Determine the [X, Y] coordinate at the center of the cell enclosing the given text.  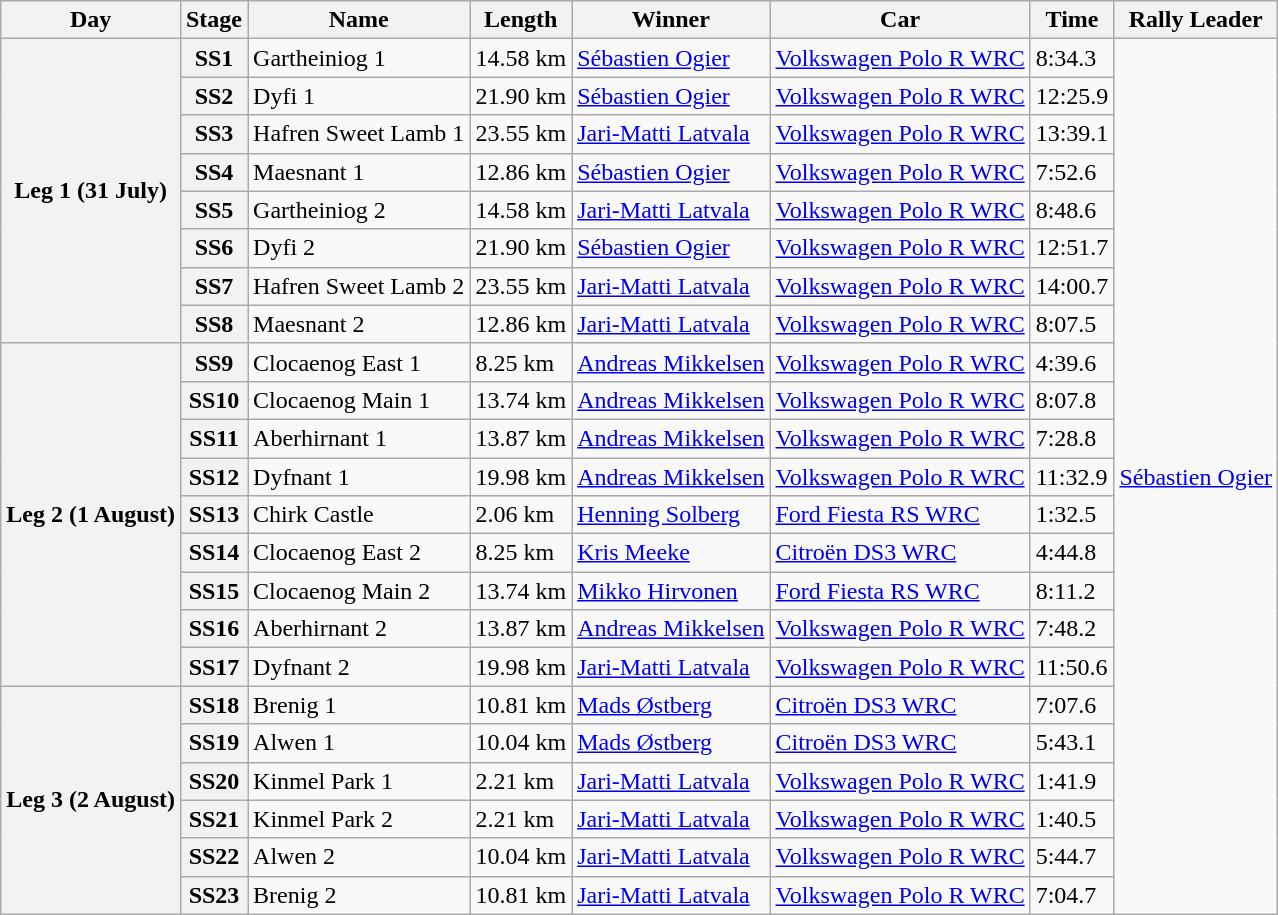
Dyfnant 2 [359, 667]
Brenig 2 [359, 895]
Length [521, 20]
Leg 2 (1 August) [91, 514]
7:52.6 [1072, 172]
Kinmel Park 1 [359, 781]
8:11.2 [1072, 591]
Clocaenog East 2 [359, 553]
Hafren Sweet Lamb 1 [359, 134]
Maesnant 1 [359, 172]
SS22 [214, 857]
7:48.2 [1072, 629]
Dyfnant 1 [359, 477]
7:04.7 [1072, 895]
SS15 [214, 591]
SS10 [214, 400]
7:28.8 [1072, 438]
1:40.5 [1072, 819]
SS11 [214, 438]
Gartheiniog 2 [359, 210]
SS18 [214, 705]
1:32.5 [1072, 515]
13:39.1 [1072, 134]
8:34.3 [1072, 58]
12:25.9 [1072, 96]
Clocaenog Main 1 [359, 400]
5:43.1 [1072, 743]
Dyfi 1 [359, 96]
Name [359, 20]
Maesnant 2 [359, 324]
Time [1072, 20]
Alwen 1 [359, 743]
SS8 [214, 324]
Mikko Hirvonen [671, 591]
SS9 [214, 362]
SS14 [214, 553]
Brenig 1 [359, 705]
4:39.6 [1072, 362]
1:41.9 [1072, 781]
2.06 km [521, 515]
SS2 [214, 96]
Aberhirnant 2 [359, 629]
SS5 [214, 210]
11:50.6 [1072, 667]
7:07.6 [1072, 705]
8:48.6 [1072, 210]
8:07.8 [1072, 400]
12:51.7 [1072, 248]
Clocaenog Main 2 [359, 591]
SS16 [214, 629]
Gartheiniog 1 [359, 58]
Chirk Castle [359, 515]
SS13 [214, 515]
SS1 [214, 58]
SS23 [214, 895]
Leg 1 (31 July) [91, 191]
SS3 [214, 134]
SS17 [214, 667]
Leg 3 (2 August) [91, 800]
14:00.7 [1072, 286]
Winner [671, 20]
4:44.8 [1072, 553]
Aberhirnant 1 [359, 438]
SS7 [214, 286]
Kris Meeke [671, 553]
Alwen 2 [359, 857]
Rally Leader [1196, 20]
SS12 [214, 477]
SS6 [214, 248]
8:07.5 [1072, 324]
Dyfi 2 [359, 248]
SS4 [214, 172]
Car [900, 20]
Kinmel Park 2 [359, 819]
Day [91, 20]
SS19 [214, 743]
5:44.7 [1072, 857]
Henning Solberg [671, 515]
Clocaenog East 1 [359, 362]
11:32.9 [1072, 477]
SS20 [214, 781]
SS21 [214, 819]
Stage [214, 20]
Hafren Sweet Lamb 2 [359, 286]
